Determine the (x, y) coordinate at the center of the cell enclosing the given text.  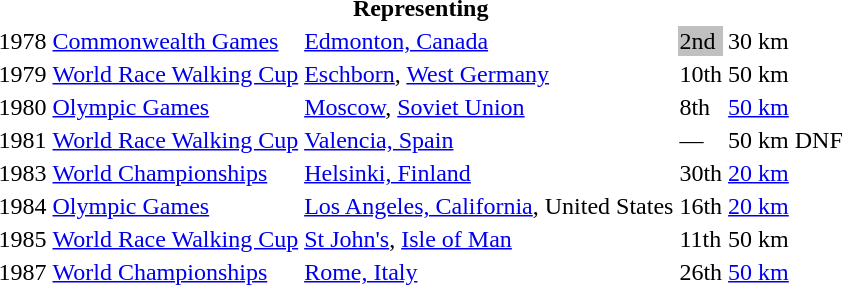
Commonwealth Games (176, 41)
Edmonton, Canada (489, 41)
Moscow, Soviet Union (489, 107)
8th (701, 107)
— (701, 140)
30 km (759, 41)
Los Angeles, California, United States (489, 206)
11th (701, 239)
Valencia, Spain (489, 140)
World Championships (176, 173)
St John's, Isle of Man (489, 239)
10th (701, 74)
2nd (701, 41)
30th (701, 173)
Eschborn, West Germany (489, 74)
Helsinki, Finland (489, 173)
16th (701, 206)
